Output the (x, y) coordinate of the center of the cell containing the given text.  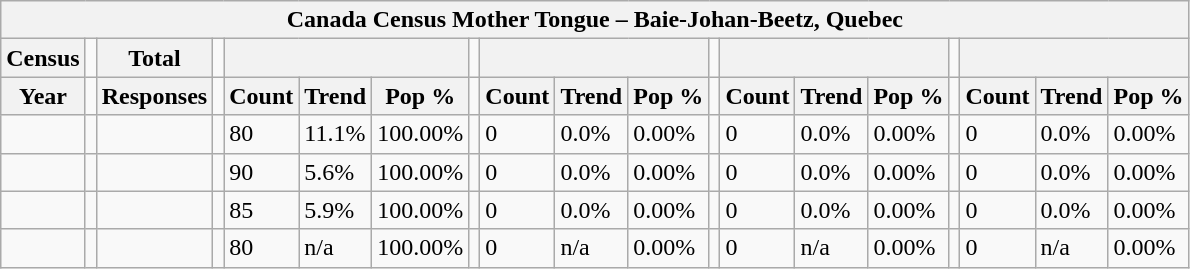
Canada Census Mother Tongue – Baie-Johan-Beetz, Quebec (595, 20)
11.1% (336, 134)
Responses (154, 96)
90 (262, 172)
Census (43, 58)
Year (43, 96)
Total (154, 58)
85 (262, 210)
5.9% (336, 210)
5.6% (336, 172)
